Detect which cell encompasses the target text, then output its (x, y) center coordinate. 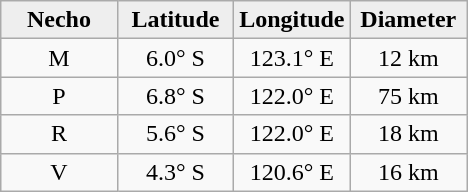
6.8° S (175, 96)
V (59, 172)
P (59, 96)
M (59, 58)
Latitude (175, 20)
5.6° S (175, 134)
18 km (408, 134)
Longitude (292, 20)
123.1° E (292, 58)
6.0° S (175, 58)
75 km (408, 96)
4.3° S (175, 172)
R (59, 134)
16 km (408, 172)
120.6° E (292, 172)
12 km (408, 58)
Necho (59, 20)
Diameter (408, 20)
